Pinpoint the cell where the given text exists, returning its (X, Y) midpoint coordinate. 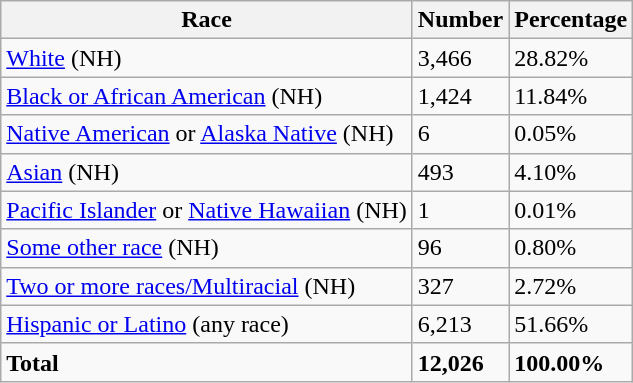
327 (460, 286)
100.00% (571, 362)
0.01% (571, 210)
3,466 (460, 58)
6 (460, 134)
1 (460, 210)
Race (207, 20)
Black or African American (NH) (207, 96)
Total (207, 362)
493 (460, 172)
Asian (NH) (207, 172)
Some other race (NH) (207, 248)
White (NH) (207, 58)
2.72% (571, 286)
0.80% (571, 248)
0.05% (571, 134)
28.82% (571, 58)
4.10% (571, 172)
Percentage (571, 20)
11.84% (571, 96)
Two or more races/Multiracial (NH) (207, 286)
Native American or Alaska Native (NH) (207, 134)
6,213 (460, 324)
Number (460, 20)
Hispanic or Latino (any race) (207, 324)
12,026 (460, 362)
Pacific Islander or Native Hawaiian (NH) (207, 210)
96 (460, 248)
1,424 (460, 96)
51.66% (571, 324)
